Identify which cell holds the provided text, then report its [x, y] central coordinate. 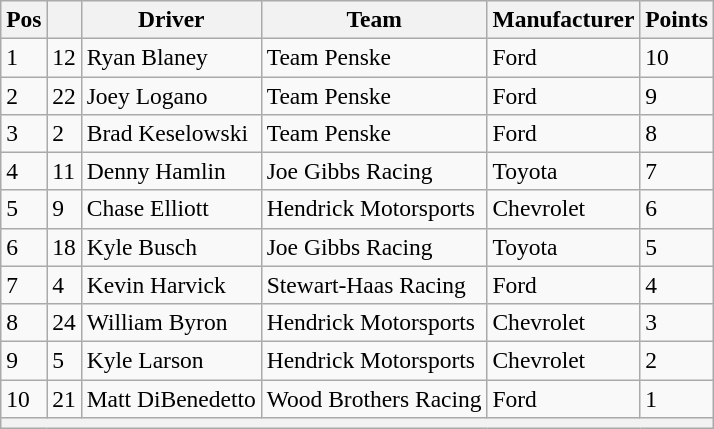
Denny Hamlin [171, 171]
Wood Brothers Racing [374, 398]
Stewart-Haas Racing [374, 285]
Manufacturer [564, 19]
Pos [24, 19]
Chase Elliott [171, 209]
24 [64, 322]
Kyle Busch [171, 247]
Team [374, 19]
18 [64, 247]
Kyle Larson [171, 360]
Points [677, 19]
22 [64, 95]
Matt DiBenedetto [171, 398]
Driver [171, 19]
Joey Logano [171, 95]
21 [64, 398]
11 [64, 171]
12 [64, 57]
Ryan Blaney [171, 57]
Kevin Harvick [171, 285]
William Byron [171, 322]
Brad Keselowski [171, 133]
